Determine the (X, Y) coordinate at the center of the cell enclosing the given text.  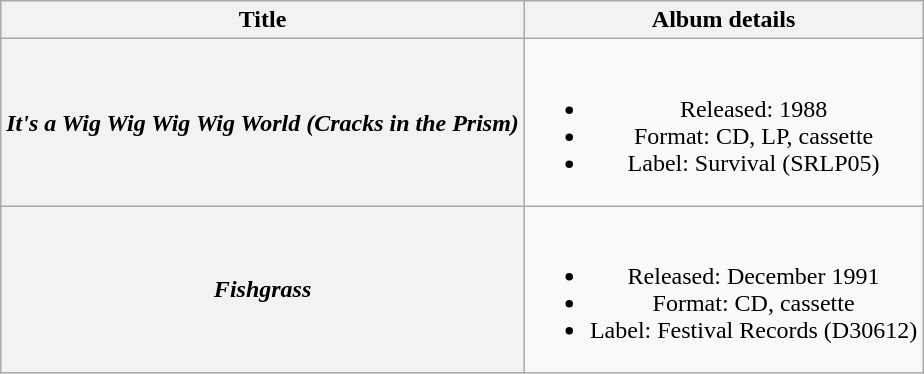
Fishgrass (263, 290)
Album details (723, 20)
Released: December 1991Format: CD, cassetteLabel: Festival Records (D30612) (723, 290)
It's a Wig Wig Wig Wig World (Cracks in the Prism) (263, 122)
Title (263, 20)
Released: 1988Format: CD, LP, cassetteLabel: Survival (SRLP05) (723, 122)
